Scan for the cell matching the given text and deliver its (x, y) coordinate at center. 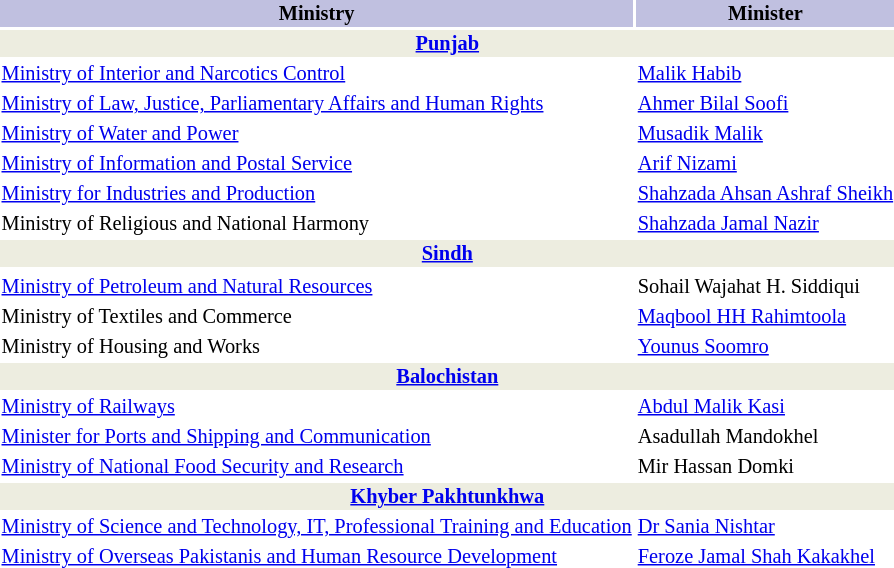
Ministry of Water and Power (316, 134)
Mir Hassan Domki (765, 466)
Ministry of Petroleum and Natural Resources (316, 286)
Abdul Malik Kasi (765, 406)
Ministry of Railways (316, 406)
Arif Nizami (765, 164)
Ministry of Textiles and Commerce (316, 316)
Ahmer Bilal Soofi (765, 104)
Asadullah Mandokhel (765, 436)
Shahzada Ahsan Ashraf Sheikh (765, 194)
Minister (765, 14)
Ministry for Industries and Production (316, 194)
Sohail Wajahat H. Siddiqui (765, 286)
Minister for Ports and Shipping and Communication (316, 436)
Ministry of National Food Security and Research (316, 466)
Ministry of Religious and National Harmony (316, 224)
Malik Habib (765, 74)
Ministry of Science and Technology, IT, Professional Training and Education (316, 526)
Ministry of Housing and Works (316, 346)
Ministry of Information and Postal Service (316, 164)
Ministry (316, 14)
Musadik Malik (765, 134)
Ministry of Law, Justice, Parliamentary Affairs and Human Rights (316, 104)
Shahzada Jamal Nazir (765, 224)
Younus Soomro (765, 346)
Maqbool HH Rahimtoola (765, 316)
Dr Sania Nishtar (765, 526)
Ministry of Interior and Narcotics Control (316, 74)
